Identify which cell holds the provided text, then report its [x, y] central coordinate. 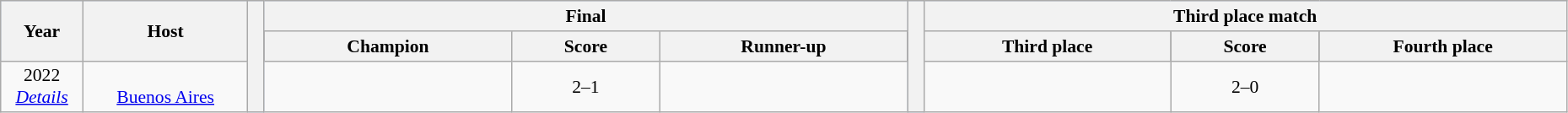
Buenos Aires [165, 86]
Runner-up [783, 46]
Host [165, 30]
2–0 [1245, 86]
Champion [388, 46]
Final [585, 16]
2022Details [42, 86]
Year [42, 30]
2–1 [586, 86]
Fourth place [1442, 46]
Third place [1048, 46]
Third place match [1245, 16]
